Find where the given text appears and provide that cell's center as (x, y) coordinate. 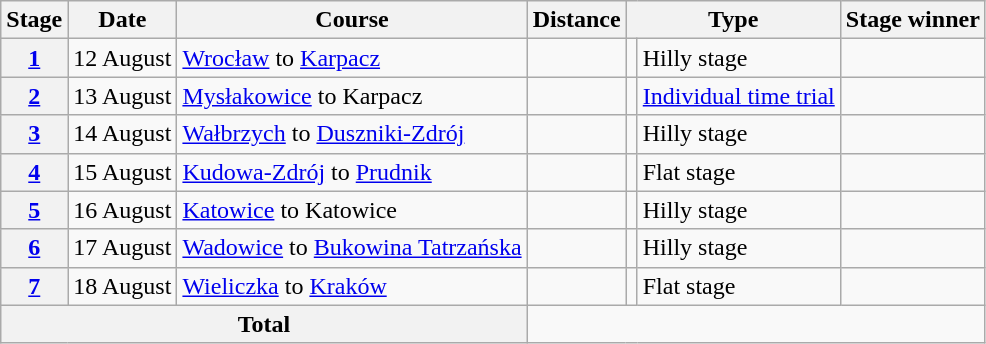
Mysłakowice to Karpacz (352, 96)
4 (34, 172)
Course (352, 20)
16 August (122, 210)
Total (264, 324)
Wrocław to Karpacz (352, 58)
15 August (122, 172)
Date (122, 20)
2 (34, 96)
Type (733, 20)
Stage winner (912, 20)
Individual time trial (738, 96)
7 (34, 286)
Stage (34, 20)
6 (34, 248)
17 August (122, 248)
Distance (576, 20)
Wieliczka to Kraków (352, 286)
1 (34, 58)
13 August (122, 96)
Wadowice to Bukowina Tatrzańska (352, 248)
Wałbrzych to Duszniki-Zdrój (352, 134)
Katowice to Katowice (352, 210)
Kudowa-Zdrój to Prudnik (352, 172)
3 (34, 134)
18 August (122, 286)
14 August (122, 134)
12 August (122, 58)
5 (34, 210)
